For the text-containing cell, return its midpoint in [x, y] coordinate format. 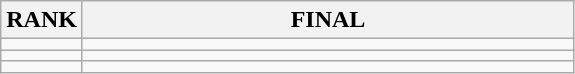
FINAL [328, 20]
RANK [42, 20]
